Extract the (X, Y) coordinate from the center of the cell holding the provided text.  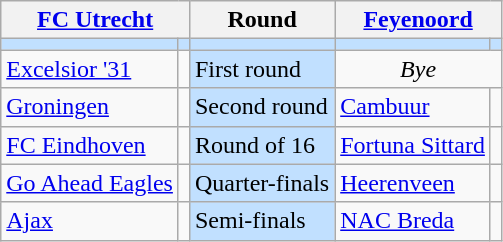
Fortuna Sittard (413, 145)
Ajax (90, 221)
Quarter-finals (262, 183)
Feyenoord (418, 20)
FC Utrecht (96, 20)
Cambuur (413, 107)
FC Eindhoven (90, 145)
Heerenveen (413, 183)
Excelsior '31 (90, 69)
First round (262, 69)
Second round (262, 107)
NAC Breda (413, 221)
Round of 16 (262, 145)
Go Ahead Eagles (90, 183)
Round (262, 20)
Groningen (90, 107)
Semi-finals (262, 221)
Bye (418, 69)
